Find where the given text appears and provide that cell's center as (x, y) coordinate. 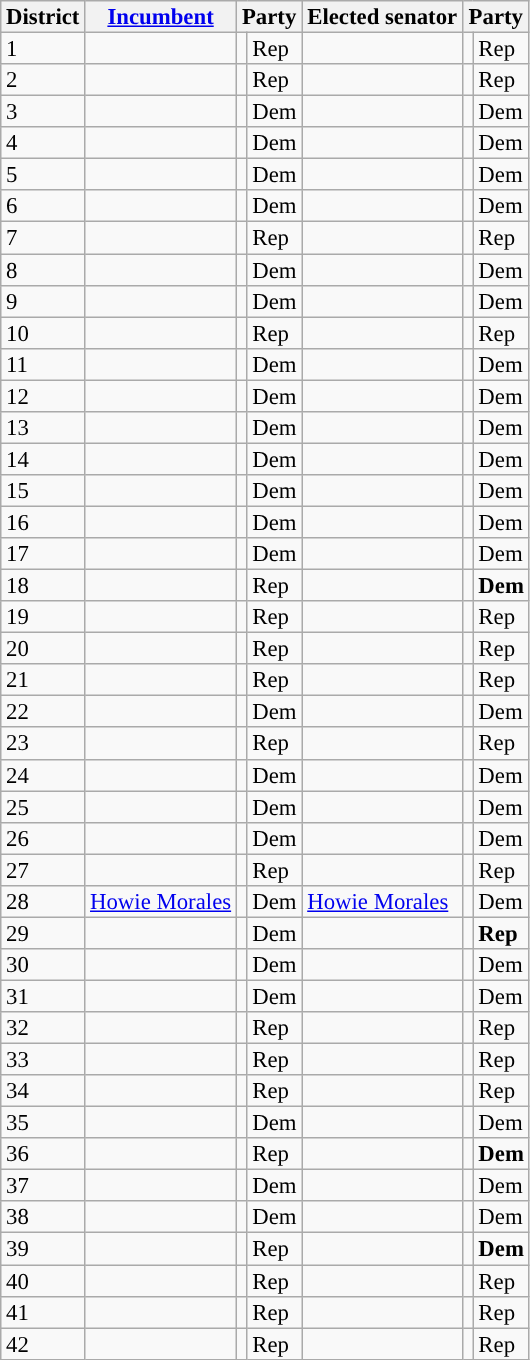
42 (43, 1344)
17 (43, 554)
4 (43, 143)
12 (43, 396)
32 (43, 1028)
20 (43, 649)
8 (43, 270)
5 (43, 175)
40 (43, 1281)
39 (43, 1249)
19 (43, 617)
18 (43, 586)
24 (43, 775)
41 (43, 1312)
28 (43, 902)
37 (43, 1186)
21 (43, 680)
11 (43, 364)
22 (43, 712)
15 (43, 491)
10 (43, 333)
23 (43, 744)
35 (43, 1123)
34 (43, 1091)
25 (43, 807)
3 (43, 112)
District (43, 17)
7 (43, 238)
14 (43, 459)
Incumbent (161, 17)
2 (43, 80)
13 (43, 428)
33 (43, 1060)
16 (43, 522)
29 (43, 933)
36 (43, 1154)
31 (43, 996)
38 (43, 1218)
27 (43, 870)
Elected senator (382, 17)
30 (43, 965)
9 (43, 301)
1 (43, 49)
26 (43, 838)
6 (43, 206)
